For the text-containing cell, return its midpoint in (X, Y) coordinate format. 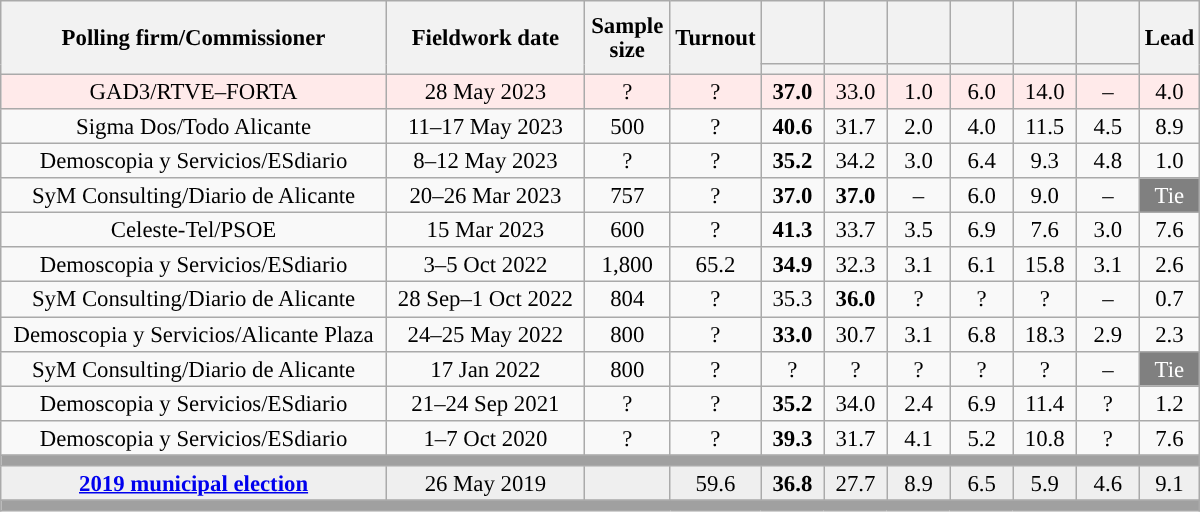
2.4 (918, 404)
28 May 2023 (485, 92)
5.9 (1044, 484)
26 May 2019 (485, 484)
GAD3/RTVE–FORTA (194, 92)
9.0 (1044, 196)
11–17 May 2023 (485, 126)
804 (627, 300)
33.7 (856, 230)
36.8 (792, 484)
28 Sep–1 Oct 2022 (485, 300)
34.2 (856, 162)
65.2 (716, 266)
6.1 (982, 266)
6.5 (982, 484)
18.3 (1044, 334)
500 (627, 126)
10.8 (1044, 438)
1–7 Oct 2020 (485, 438)
2.0 (918, 126)
3–5 Oct 2022 (485, 266)
34.9 (792, 266)
6.8 (982, 334)
39.3 (792, 438)
Lead (1169, 38)
1,800 (627, 266)
Polling firm/Commissioner (194, 38)
5.2 (982, 438)
15 Mar 2023 (485, 230)
24–25 May 2022 (485, 334)
4.1 (918, 438)
9.1 (1169, 484)
17 Jan 2022 (485, 368)
9.3 (1044, 162)
40.6 (792, 126)
59.6 (716, 484)
2.6 (1169, 266)
Sample size (627, 38)
Sigma Dos/Todo Alicante (194, 126)
Turnout (716, 38)
34.0 (856, 404)
757 (627, 196)
6.4 (982, 162)
11.5 (1044, 126)
4.8 (1108, 162)
36.0 (856, 300)
Fieldwork date (485, 38)
14.0 (1044, 92)
2.9 (1108, 334)
1.2 (1169, 404)
600 (627, 230)
27.7 (856, 484)
30.7 (856, 334)
11.4 (1044, 404)
35.3 (792, 300)
15.8 (1044, 266)
Demoscopia y Servicios/Alicante Plaza (194, 334)
21–24 Sep 2021 (485, 404)
4.6 (1108, 484)
20–26 Mar 2023 (485, 196)
32.3 (856, 266)
2.3 (1169, 334)
2019 municipal election (194, 484)
8–12 May 2023 (485, 162)
4.5 (1108, 126)
3.5 (918, 230)
41.3 (792, 230)
0.7 (1169, 300)
Celeste-Tel/PSOE (194, 230)
